Search for the cell housing the specified text and yield its (x, y) center coordinate. 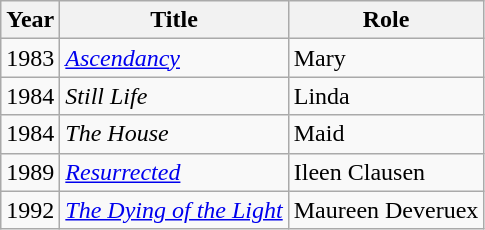
Maureen Deveruex (386, 210)
Year (30, 20)
1989 (30, 172)
Linda (386, 96)
Resurrected (174, 172)
Mary (386, 58)
1992 (30, 210)
1983 (30, 58)
The House (174, 134)
Role (386, 20)
Still Life (174, 96)
Ascendancy (174, 58)
Maid (386, 134)
The Dying of the Light (174, 210)
Ileen Clausen (386, 172)
Title (174, 20)
